Locate the cell with the specified text and output its (X, Y) center coordinate. 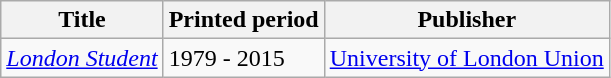
Printed period (244, 20)
Publisher (466, 20)
Title (82, 20)
1979 - 2015 (244, 58)
London Student (82, 58)
University of London Union (466, 58)
